Locate the cell with the specified text and output its [X, Y] center coordinate. 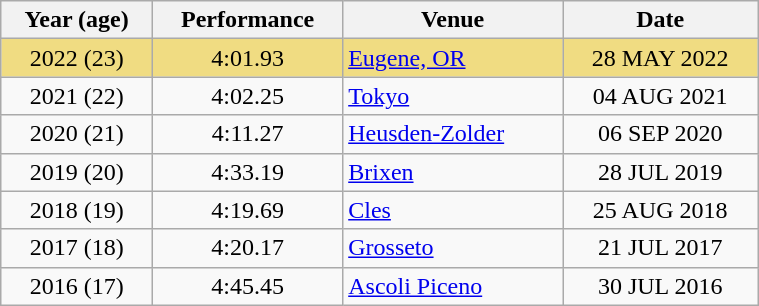
30 JUL 2016 [660, 286]
28 MAY 2022 [660, 58]
4:33.19 [248, 172]
Date [660, 20]
4:19.69 [248, 210]
21 JUL 2017 [660, 248]
4:02.25 [248, 96]
2018 (19) [77, 210]
25 AUG 2018 [660, 210]
Tokyo [453, 96]
Heusden-Zolder [453, 134]
28 JUL 2019 [660, 172]
2017 (18) [77, 248]
4:11.27 [248, 134]
Venue [453, 20]
06 SEP 2020 [660, 134]
2016 (17) [77, 286]
4:01.93 [248, 58]
Year (age) [77, 20]
2021 (22) [77, 96]
04 AUG 2021 [660, 96]
4:20.17 [248, 248]
Cles [453, 210]
2020 (21) [77, 134]
Grosseto [453, 248]
2022 (23) [77, 58]
2019 (20) [77, 172]
Ascoli Piceno [453, 286]
Performance [248, 20]
Brixen [453, 172]
Eugene, OR [453, 58]
4:45.45 [248, 286]
